Find where the given text appears and provide that cell's center as (X, Y) coordinate. 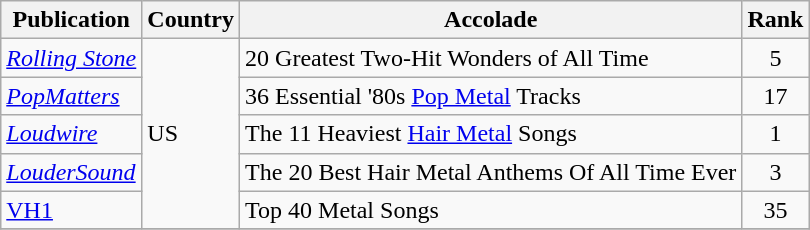
Loudwire (72, 134)
PopMatters (72, 96)
LouderSound (72, 172)
Country (191, 20)
The 11 Heaviest Hair Metal Songs (491, 134)
20 Greatest Two-Hit Wonders of All Time (491, 58)
36 Essential '80s Pop Metal Tracks (491, 96)
3 (776, 172)
35 (776, 210)
The 20 Best Hair Metal Anthems Of All Time Ever (491, 172)
17 (776, 96)
Accolade (491, 20)
US (191, 134)
VH1 (72, 210)
Publication (72, 20)
1 (776, 134)
Rank (776, 20)
Top 40 Metal Songs (491, 210)
5 (776, 58)
Rolling Stone (72, 58)
